Output the [x, y] coordinate of the center of the cell containing the given text.  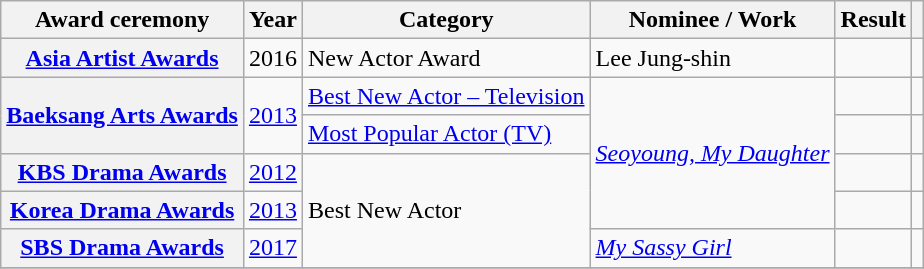
Best New Actor – Television [446, 96]
2016 [272, 58]
Baeksang Arts Awards [122, 115]
SBS Drama Awards [122, 248]
Most Popular Actor (TV) [446, 134]
New Actor Award [446, 58]
KBS Drama Awards [122, 172]
Korea Drama Awards [122, 210]
2012 [272, 172]
My Sassy Girl [712, 248]
Seoyoung, My Daughter [712, 153]
Asia Artist Awards [122, 58]
Result [873, 20]
Best New Actor [446, 210]
Award ceremony [122, 20]
Nominee / Work [712, 20]
2017 [272, 248]
Year [272, 20]
Category [446, 20]
Lee Jung-shin [712, 58]
